Return [x, y] of the center of cell containing provided text 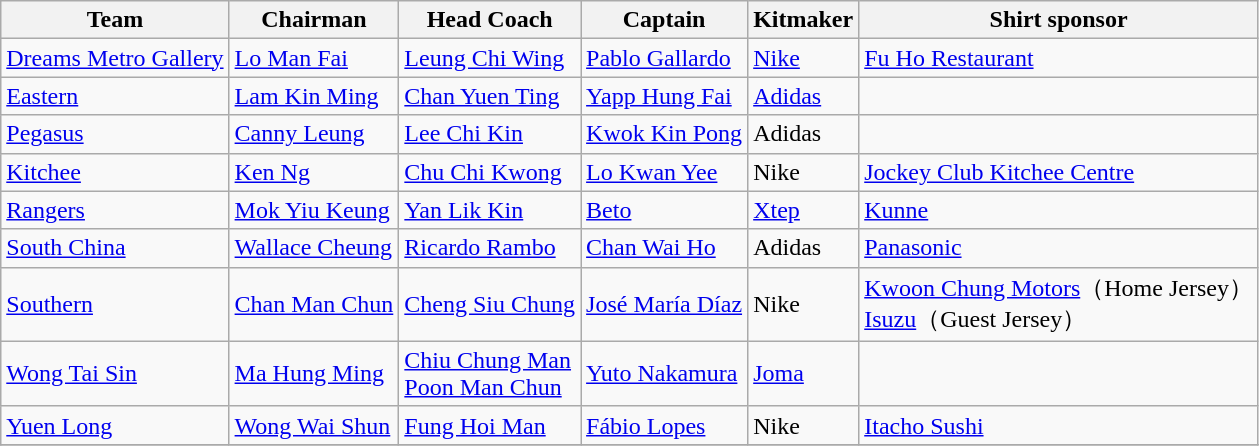
Canny Leung [314, 134]
Eastern [115, 96]
José María Díaz [664, 304]
Ma Hung Ming [314, 374]
Joma [804, 374]
Wong Wai Shun [314, 425]
Chu Chi Kwong [490, 172]
Shirt sponsor [1059, 20]
Mok Yiu Keung [314, 210]
Lee Chi Kin [490, 134]
Kitchee [115, 172]
Southern [115, 304]
Chan Yuen Ting [490, 96]
Head Coach [490, 20]
Chiu Chung Man Poon Man Chun [490, 374]
Dreams Metro Gallery [115, 58]
Beto [664, 210]
Itacho Sushi [1059, 425]
Chan Man Chun [314, 304]
Captain [664, 20]
Lam Kin Ming [314, 96]
Yuen Long [115, 425]
Jockey Club Kitchee Centre [1059, 172]
Kunne [1059, 210]
Pablo Gallardo [664, 58]
Yuto Nakamura [664, 374]
Fu Ho Restaurant [1059, 58]
Pegasus [115, 134]
Kitmaker [804, 20]
South China [115, 248]
Ricardo Rambo [490, 248]
Yapp Hung Fai [664, 96]
Rangers [115, 210]
Xtep [804, 210]
Lo Kwan Yee [664, 172]
Panasonic [1059, 248]
Lo Man Fai [314, 58]
Kwok Kin Pong [664, 134]
Chairman [314, 20]
Team [115, 20]
Kwoon Chung Motors（Home Jersey）Isuzu（Guest Jersey） [1059, 304]
Leung Chi Wing [490, 58]
Ken Ng [314, 172]
Chan Wai Ho [664, 248]
Wong Tai Sin [115, 374]
Fung Hoi Man [490, 425]
Wallace Cheung [314, 248]
Cheng Siu Chung [490, 304]
Fábio Lopes [664, 425]
Yan Lik Kin [490, 210]
